Provide the [X, Y] coordinate of the cell's center where the given text is located.  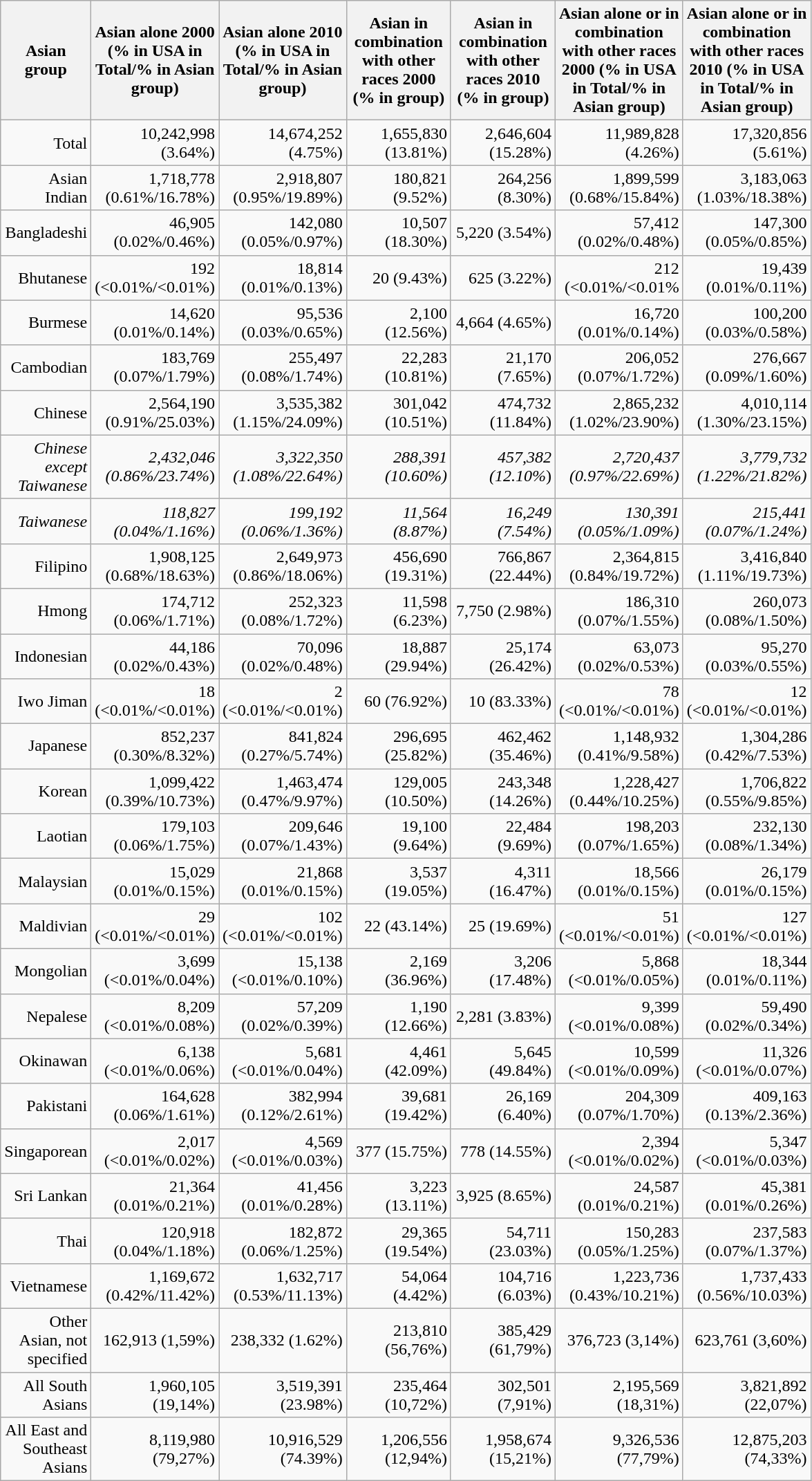
18,814 (0.01%/0.13%) [283, 278]
Hmong [46, 611]
3,535,382 (1.15%/24.09%) [283, 412]
199,192 (0.06%/1.36%) [283, 521]
18,566 (0.01%/0.15%) [619, 881]
21,170 (7.65%) [503, 368]
457,382 (12.10%) [503, 467]
63,073 (0.02%/0.53%) [619, 655]
7,750 (2.98%) [503, 611]
215,441 (0.07%/1.24%) [746, 521]
1,706,822 (0.55%/9.85%) [746, 791]
3,699 (<0.01%/0.04%) [155, 971]
Asian alone or in combination with other races 2000 (% in USA in Total/% in Asian group) [619, 61]
376,723 (3,14%) [619, 1340]
180,821 (9.52%) [398, 188]
All East and Southeast Asians [46, 1449]
26,179 (0.01%/0.15%) [746, 881]
766,867 (22.44%) [503, 566]
623,761 (3,60%) [746, 1340]
4,569 (<0.01%/0.03%) [283, 1151]
3,183,063 (1.03%/18.38%) [746, 188]
1,304,286 (0.42%/7.53%) [746, 747]
2,364,815 (0.84%/19.72%) [619, 566]
10 (83.33%) [503, 701]
Burmese [46, 322]
2,169 (36.96%) [398, 971]
1,190 (12.66%) [398, 1016]
Asian Indian [46, 188]
2,100 (12.56%) [398, 322]
778 (14.55%) [503, 1151]
462,462 (35.46%) [503, 747]
212 (<0.01%/<0.01% [619, 278]
296,695 (25.82%) [398, 747]
237,583 (0.07%/1.37%) [746, 1240]
243,348 (14.26%) [503, 791]
Chinese except Taiwanese [46, 467]
Cambodian [46, 368]
10,599 (<0.01%/0.09%) [619, 1061]
4,010,114 (1.30%/23.15%) [746, 412]
10,242,998 (3.64%) [155, 142]
377 (15.75%) [398, 1151]
19,439 (0.01%/0.11%) [746, 278]
Vietnamese [46, 1286]
46,905 (0.02%/0.46%) [155, 232]
Thai [46, 1240]
127 (<0.01%/<0.01%) [746, 926]
Korean [46, 791]
1,148,932 (0.41%/9.58%) [619, 747]
21,868 (0.01%/0.15%) [283, 881]
2,432,046 (0.86%/23.74%) [155, 467]
1,632,717 (0.53%/11.13%) [283, 1286]
4,311 (16.47%) [503, 881]
147,300 (0.05%/0.85%) [746, 232]
Asian in combination with other races 2000 (% in group) [398, 61]
21,364 (0.01%/0.21%) [155, 1196]
2 (<0.01%/<0.01%) [283, 701]
29,365 (19.54%) [398, 1240]
238,332 (1.62%) [283, 1340]
Mongolian [46, 971]
18,887 (29.94%) [398, 655]
2,720,437 (0.97%/22.69%) [619, 467]
25,174 (26.42%) [503, 655]
1,228,427 (0.44%/10.25%) [619, 791]
Iwo Jiman [46, 701]
162,913 (1,59%) [155, 1340]
2,281 (3.83%) [503, 1016]
1,737,433 (0.56%/10.03%) [746, 1286]
Bhutanese [46, 278]
Malaysian [46, 881]
10,916,529 (74.39%) [283, 1449]
456,690 (19.31%) [398, 566]
120,918 (0.04%/1.18%) [155, 1240]
5,868 (<0.01%/0.05%) [619, 971]
3,416,840 (1.11%/19.73%) [746, 566]
4,664 (4.65%) [503, 322]
15,138 (<0.01%/0.10%) [283, 971]
186,310 (0.07%/1.55%) [619, 611]
18,344 (0.01%/0.11%) [746, 971]
2,017 (<0.01%/0.02%) [155, 1151]
6,138 (<0.01%/0.06%) [155, 1061]
129,005 (10.50%) [398, 791]
17,320,856 (5.61%) [746, 142]
25 (19.69%) [503, 926]
174,712 (0.06%/1.71%) [155, 611]
Maldivian [46, 926]
474,732 (11.84%) [503, 412]
150,283 (0.05%/1.25%) [619, 1240]
198,203 (0.07%/1.65%) [619, 837]
Indonesian [46, 655]
3,537 (19.05%) [398, 881]
16,720 (0.01%/0.14%) [619, 322]
625 (3.22%) [503, 278]
39,681 (19.42%) [398, 1106]
179,103 (0.06%/1.75%) [155, 837]
1,463,474 (0.47%/9.97%) [283, 791]
276,667 (0.09%/1.60%) [746, 368]
5,645 (49.84%) [503, 1061]
8,119,980 (79,27%) [155, 1449]
3,206 (17.48%) [503, 971]
Laotian [46, 837]
Sri Lankan [46, 1196]
Pakistani [46, 1106]
852,237 (0.30%/8.32%) [155, 747]
15,029 (0.01%/0.15%) [155, 881]
19,100 (9.64%) [398, 837]
18 (<0.01%/<0.01%) [155, 701]
78 (<0.01%/<0.01%) [619, 701]
302,501 (7,91%) [503, 1394]
Asian alone 2000 (% in USA in Total/% in Asian group) [155, 61]
24,587 (0.01%/0.21%) [619, 1196]
118,827 (0.04%/1.16%) [155, 521]
2,649,973 (0.86%/18.06%) [283, 566]
1,960,105 (19,14%) [155, 1394]
11,989,828 (4.26%) [619, 142]
Singaporean [46, 1151]
12,875,203 (74,33%) [746, 1449]
Asian alone or in combination with other races 2010 (% in USA in Total/% in Asian group) [746, 61]
2,564,190 (0.91%/25.03%) [155, 412]
57,209 (0.02%/0.39%) [283, 1016]
45,381 (0.01%/0.26%) [746, 1196]
1,899,599 (0.68%/15.84%) [619, 188]
Asian in combination with other races 2010 (% in group) [503, 61]
29 (<0.01%/<0.01%) [155, 926]
2,195,569 (18,31%) [619, 1394]
Taiwanese [46, 521]
5,347 (<0.01%/0.03%) [746, 1151]
Asian alone 2010 (% in USA in Total/% in Asian group) [283, 61]
1,169,672 (0.42%/11.42%) [155, 1286]
9,326,536 (77,79%) [619, 1449]
252,323 (0.08%/1.72%) [283, 611]
59,490 (0.02%/0.34%) [746, 1016]
14,620 (0.01%/0.14%) [155, 322]
4,461 (42.09%) [398, 1061]
Japanese [46, 747]
192 (<0.01%/<0.01%) [155, 278]
841,824 (0.27%/5.74%) [283, 747]
95,270 (0.03%/0.55%) [746, 655]
95,536 (0.03%/0.65%) [283, 322]
260,073 (0.08%/1.50%) [746, 611]
232,130 (0.08%/1.34%) [746, 837]
1,655,830 (13.81%) [398, 142]
2,865,232 (1.02%/23.90%) [619, 412]
213,810 (56,76%) [398, 1340]
Filipino [46, 566]
164,628 (0.06%/1.61%) [155, 1106]
209,646 (0.07%/1.43%) [283, 837]
2,918,807 (0.95%/19.89%) [283, 188]
44,186 (0.02%/0.43%) [155, 655]
1,908,125 (0.68%/18.63%) [155, 566]
102 (<0.01%/<0.01%) [283, 926]
2,394 (<0.01%/0.02%) [619, 1151]
22,484 (9.69%) [503, 837]
3,925 (8.65%) [503, 1196]
3,821,892 (22,07%) [746, 1394]
41,456 (0.01%/0.28%) [283, 1196]
255,497 (0.08%/1.74%) [283, 368]
54,064 (4.42%) [398, 1286]
385,429 (61,79%) [503, 1340]
54,711 (23.03%) [503, 1240]
3,223 (13.11%) [398, 1196]
5,220 (3.54%) [503, 232]
100,200 (0.03%/0.58%) [746, 322]
142,080 (0.05%/0.97%) [283, 232]
Other Asian, not specified [46, 1340]
1,206,556 (12,94%) [398, 1449]
70,096 (0.02%/0.48%) [283, 655]
301,042 (10.51%) [398, 412]
1,958,674 (15,21%) [503, 1449]
130,391 (0.05%/1.09%) [619, 521]
235,464 (10,72%) [398, 1394]
Chinese [46, 412]
22,283 (10.81%) [398, 368]
264,256 (8.30%) [503, 188]
12 (<0.01%/<0.01%) [746, 701]
Total [46, 142]
288,391 (10.60%) [398, 467]
All South Asians [46, 1394]
Asian group [46, 61]
2,646,604 (15.28%) [503, 142]
57,412 (0.02%/0.48%) [619, 232]
182,872 (0.06%/1.25%) [283, 1240]
Nepalese [46, 1016]
5,681 (<0.01%/0.04%) [283, 1061]
20 (9.43%) [398, 278]
11,326 (<0.01%/0.07%) [746, 1061]
3,322,350 (1.08%/22.64%) [283, 467]
183,769 (0.07%/1.79%) [155, 368]
11,598 (6.23%) [398, 611]
Okinawan [46, 1061]
1,718,778 (0.61%/16.78%) [155, 188]
409,163 (0.13%/2.36%) [746, 1106]
22 (43.14%) [398, 926]
204,309 (0.07%/1.70%) [619, 1106]
51 (<0.01%/<0.01%) [619, 926]
Bangladeshi [46, 232]
9,399 (<0.01%/0.08%) [619, 1016]
3,519,391 (23.98%) [283, 1394]
16,249 (7.54%) [503, 521]
14,674,252 (4.75%) [283, 142]
1,223,736 (0.43%/10.21%) [619, 1286]
8,209 (<0.01%/0.08%) [155, 1016]
206,052 (0.07%/1.72%) [619, 368]
60 (76.92%) [398, 701]
10,507 (18.30%) [398, 232]
382,994 (0.12%/2.61%) [283, 1106]
104,716 (6.03%) [503, 1286]
3,779,732 (1.22%/21.82%) [746, 467]
11,564 (8.87%) [398, 521]
26,169 (6.40%) [503, 1106]
1,099,422 (0.39%/10.73%) [155, 791]
